Return the (x, y) coordinate for the center point of the cell that contains the specified text.  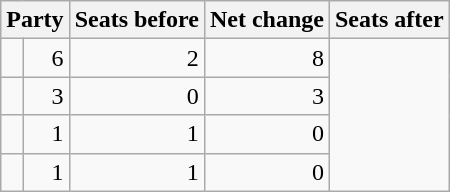
Seats before (136, 20)
2 (136, 58)
6 (46, 58)
Seats after (389, 20)
Net change (266, 20)
Party (35, 20)
8 (266, 58)
